Locate the cell with the specified text and output its [X, Y] center coordinate. 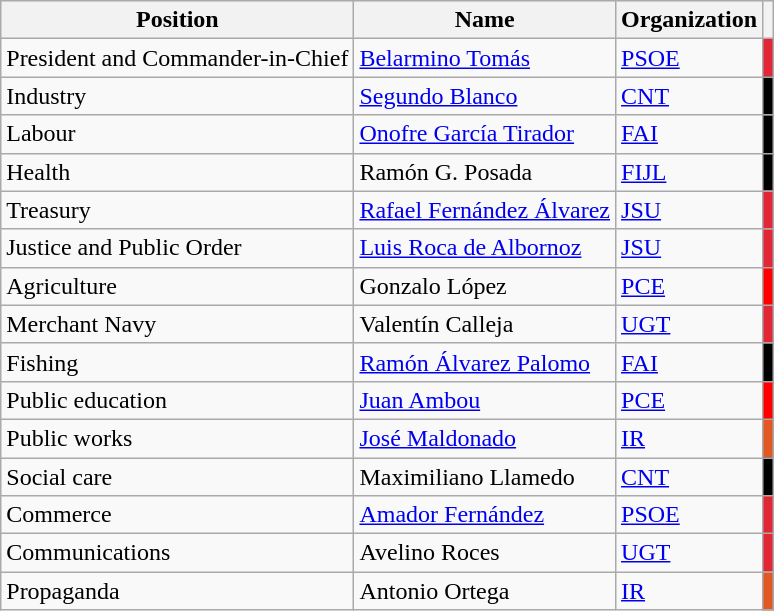
Amador Fernández [485, 515]
Public works [178, 438]
Valentín Calleja [485, 324]
Organization [690, 20]
Public education [178, 400]
Health [178, 172]
Justice and Public Order [178, 248]
Fishing [178, 362]
Position [178, 20]
Name [485, 20]
José Maldonado [485, 438]
Ramón G. Posada [485, 172]
Luis Roca de Albornoz [485, 248]
Avelino Roces [485, 553]
President and Commander-in-Chief [178, 58]
Maximiliano Llamedo [485, 477]
Gonzalo López [485, 286]
Commerce [178, 515]
Agriculture [178, 286]
Onofre García Tirador [485, 134]
Belarmino Tomás [485, 58]
Segundo Blanco [485, 96]
Ramón Álvarez Palomo [485, 362]
Social care [178, 477]
FIJL [690, 172]
Propaganda [178, 591]
Treasury [178, 210]
Communications [178, 553]
Labour [178, 134]
Industry [178, 96]
Antonio Ortega [485, 591]
Rafael Fernández Álvarez [485, 210]
Merchant Navy [178, 324]
Juan Ambou [485, 400]
